Detect which cell encompasses the target text, then output its [x, y] center coordinate. 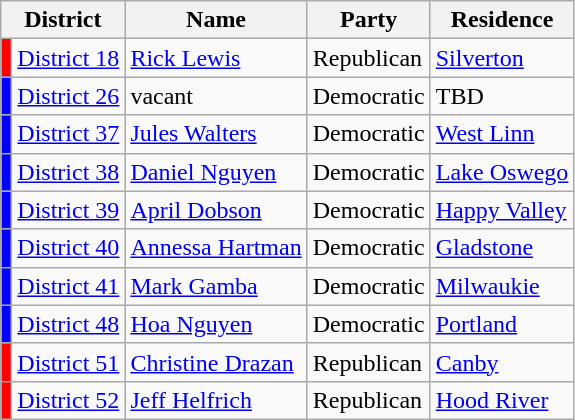
District 18 [68, 58]
Hoa Nguyen [216, 324]
Canby [502, 362]
District 48 [68, 324]
District 51 [68, 362]
Residence [502, 20]
Daniel Nguyen [216, 172]
District [63, 20]
TBD [502, 96]
vacant [216, 96]
District 41 [68, 286]
West Linn [502, 134]
Annessa Hartman [216, 248]
Party [368, 20]
District 39 [68, 210]
Christine Drazan [216, 362]
District 40 [68, 248]
April Dobson [216, 210]
Jeff Helfrich [216, 400]
Rick Lewis [216, 58]
District 37 [68, 134]
Milwaukie [502, 286]
Happy Valley [502, 210]
District 26 [68, 96]
Silverton [502, 58]
Name [216, 20]
Hood River [502, 400]
District 52 [68, 400]
Lake Oswego [502, 172]
Mark Gamba [216, 286]
Gladstone [502, 248]
District 38 [68, 172]
Portland [502, 324]
Jules Walters [216, 134]
